From the cell containing the given text, extract its center point as (X, Y) coordinate. 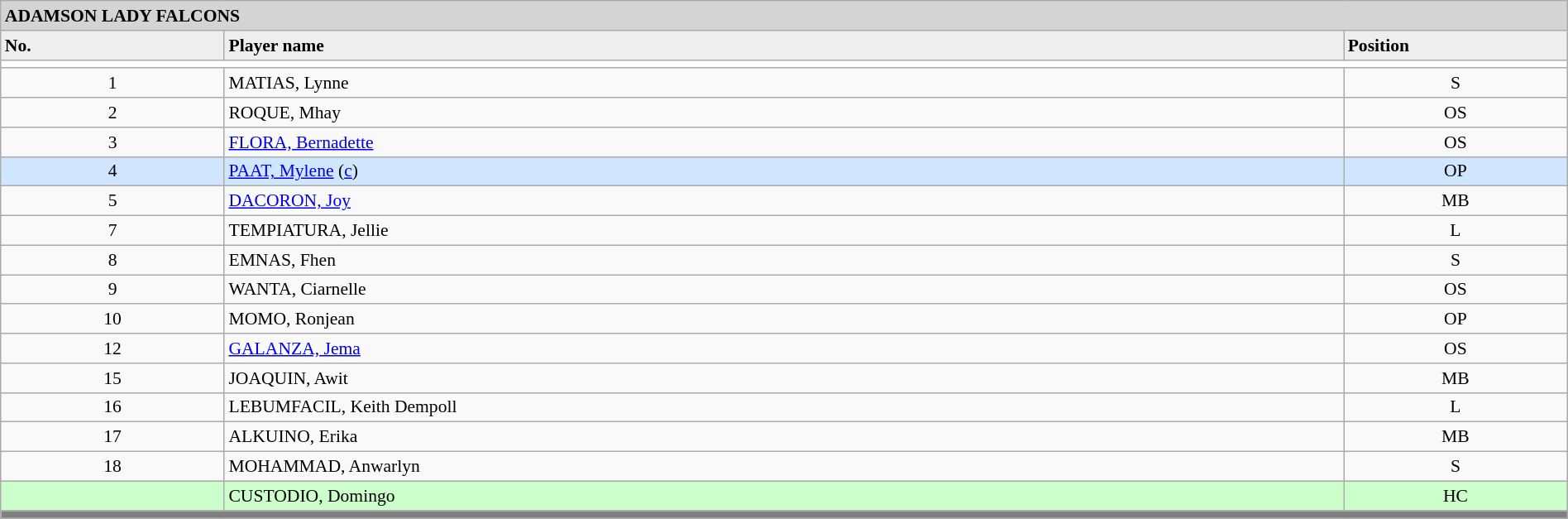
10 (112, 320)
TEMPIATURA, Jellie (784, 231)
2 (112, 113)
9 (112, 290)
ADAMSON LADY FALCONS (784, 16)
EMNAS, Fhen (784, 260)
8 (112, 260)
1 (112, 84)
Player name (784, 46)
WANTA, Ciarnelle (784, 290)
FLORA, Bernadette (784, 142)
7 (112, 231)
18 (112, 467)
15 (112, 378)
12 (112, 348)
ROQUE, Mhay (784, 113)
5 (112, 201)
DACORON, Joy (784, 201)
17 (112, 437)
HC (1456, 496)
ALKUINO, Erika (784, 437)
MATIAS, Lynne (784, 84)
MOMO, Ronjean (784, 320)
LEBUMFACIL, Keith Dempoll (784, 407)
JOAQUIN, Awit (784, 378)
3 (112, 142)
4 (112, 171)
Position (1456, 46)
CUSTODIO, Domingo (784, 496)
PAAT, Mylene (c) (784, 171)
No. (112, 46)
16 (112, 407)
MOHAMMAD, Anwarlyn (784, 467)
GALANZA, Jema (784, 348)
